Locate the cell with the specified text and output its (x, y) center coordinate. 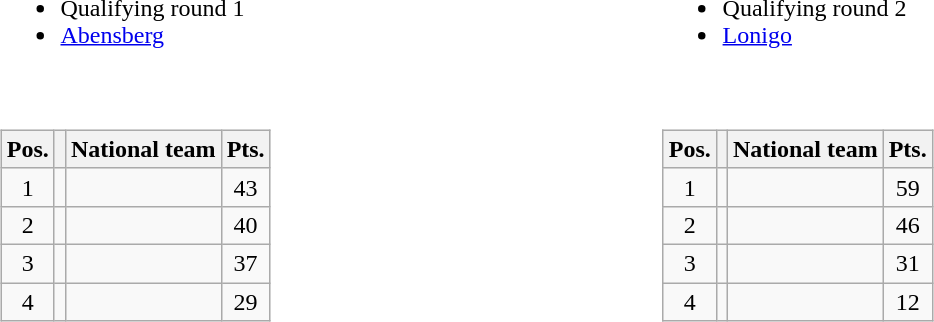
29 (246, 301)
59 (908, 187)
12 (908, 301)
46 (908, 225)
37 (246, 263)
31 (908, 263)
43 (246, 187)
40 (246, 225)
